Detect which cell encompasses the target text, then output its [x, y] center coordinate. 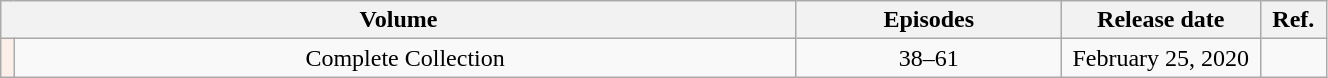
Ref. [1293, 20]
38–61 [928, 58]
Release date [1160, 20]
Complete Collection [405, 58]
Volume [398, 20]
Episodes [928, 20]
February 25, 2020 [1160, 58]
